Provide the (X, Y) coordinate of the cell's center where the given text is located.  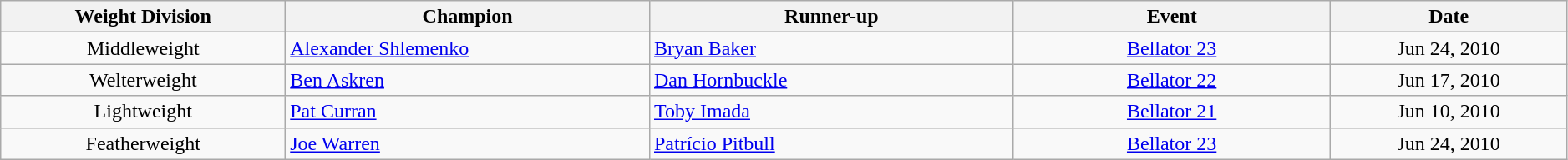
Alexander Shlemenko (468, 48)
Ben Askren (468, 80)
Dan Hornbuckle (831, 80)
Toby Imada (831, 112)
Date (1449, 17)
Pat Curran (468, 112)
Patrício Pitbull (831, 143)
Bellator 21 (1171, 112)
Weight Division (144, 17)
Middleweight (144, 48)
Lightweight (144, 112)
Welterweight (144, 80)
Bellator 22 (1171, 80)
Runner-up (831, 17)
Bryan Baker (831, 48)
Jun 17, 2010 (1449, 80)
Champion (468, 17)
Joe Warren (468, 143)
Event (1171, 17)
Jun 10, 2010 (1449, 112)
Featherweight (144, 143)
